Pinpoint the cell where the given text exists, returning its (X, Y) midpoint coordinate. 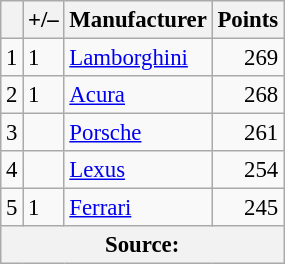
261 (248, 133)
269 (248, 58)
5 (12, 208)
4 (12, 170)
Points (248, 20)
Source: (142, 245)
Acura (138, 95)
Manufacturer (138, 20)
268 (248, 95)
2 (12, 95)
254 (248, 170)
245 (248, 208)
Ferrari (138, 208)
Lexus (138, 170)
Lamborghini (138, 58)
+/– (44, 20)
Porsche (138, 133)
3 (12, 133)
